Search for the cell housing the specified text and yield its [X, Y] center coordinate. 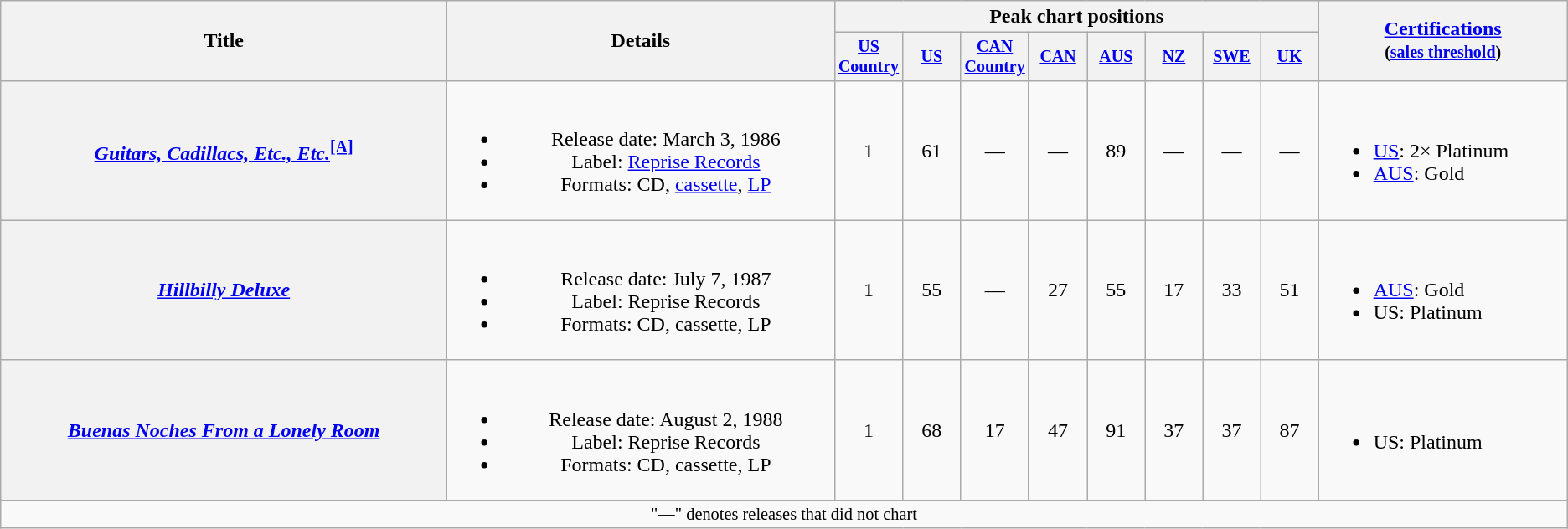
NZ [1174, 57]
AUS: GoldUS: Platinum [1442, 290]
61 [931, 151]
51 [1290, 290]
"—" denotes releases that did not chart [784, 514]
SWE [1231, 57]
Peak chart positions [1076, 17]
Release date: March 3, 1986Label: Reprise RecordsFormats: CD, cassette, LP [642, 151]
US [931, 57]
Release date: July 7, 1987Label: Reprise RecordsFormats: CD, cassette, LP [642, 290]
33 [1231, 290]
US Country [869, 57]
Certifications(sales threshold) [1442, 41]
27 [1057, 290]
68 [931, 430]
UK [1290, 57]
87 [1290, 430]
89 [1116, 151]
Release date: August 2, 1988Label: Reprise RecordsFormats: CD, cassette, LP [642, 430]
Details [642, 41]
47 [1057, 430]
CAN Country [995, 57]
Title [224, 41]
Buenas Noches From a Lonely Room [224, 430]
Hillbilly Deluxe [224, 290]
US: 2× PlatinumAUS: Gold [1442, 151]
US: Platinum [1442, 430]
CAN [1057, 57]
AUS [1116, 57]
Guitars, Cadillacs, Etc., Etc.[A] [224, 151]
91 [1116, 430]
